Detect which cell encompasses the target text, then output its (X, Y) center coordinate. 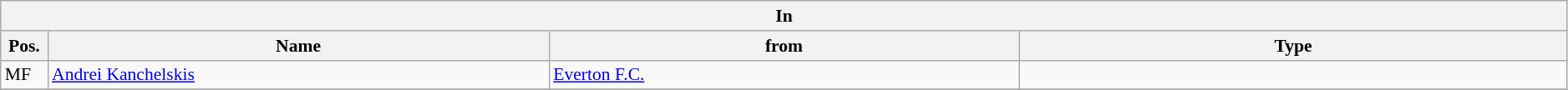
Pos. (24, 46)
Name (298, 46)
Type (1293, 46)
from (784, 46)
Andrei Kanchelskis (298, 75)
In (784, 16)
MF (24, 75)
Everton F.C. (784, 75)
